Extract the (x, y) coordinate from the center of the cell holding the provided text.  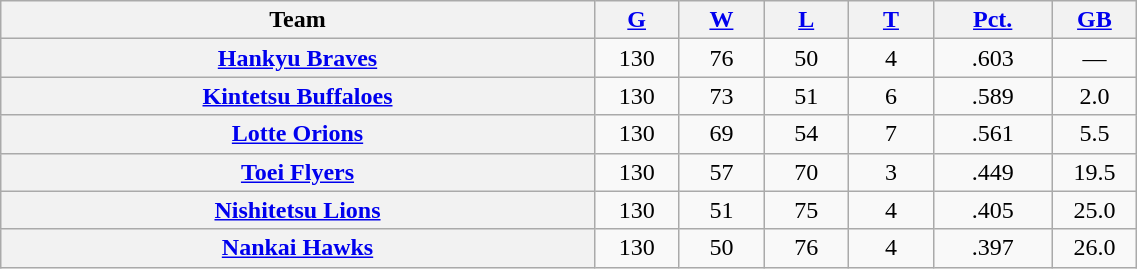
— (1094, 58)
69 (722, 134)
.449 (992, 172)
T (892, 20)
Toei Flyers (298, 172)
.603 (992, 58)
25.0 (1094, 210)
Nankai Hawks (298, 248)
.405 (992, 210)
Lotte Orions (298, 134)
19.5 (1094, 172)
2.0 (1094, 96)
73 (722, 96)
GB (1094, 20)
Nishitetsu Lions (298, 210)
Team (298, 20)
W (722, 20)
Kintetsu Buffaloes (298, 96)
7 (892, 134)
L (806, 20)
.589 (992, 96)
Hankyu Braves (298, 58)
70 (806, 172)
26.0 (1094, 248)
.397 (992, 248)
6 (892, 96)
Pct. (992, 20)
.561 (992, 134)
57 (722, 172)
5.5 (1094, 134)
3 (892, 172)
54 (806, 134)
G (636, 20)
75 (806, 210)
